Detect which cell encompasses the target text, then output its (x, y) center coordinate. 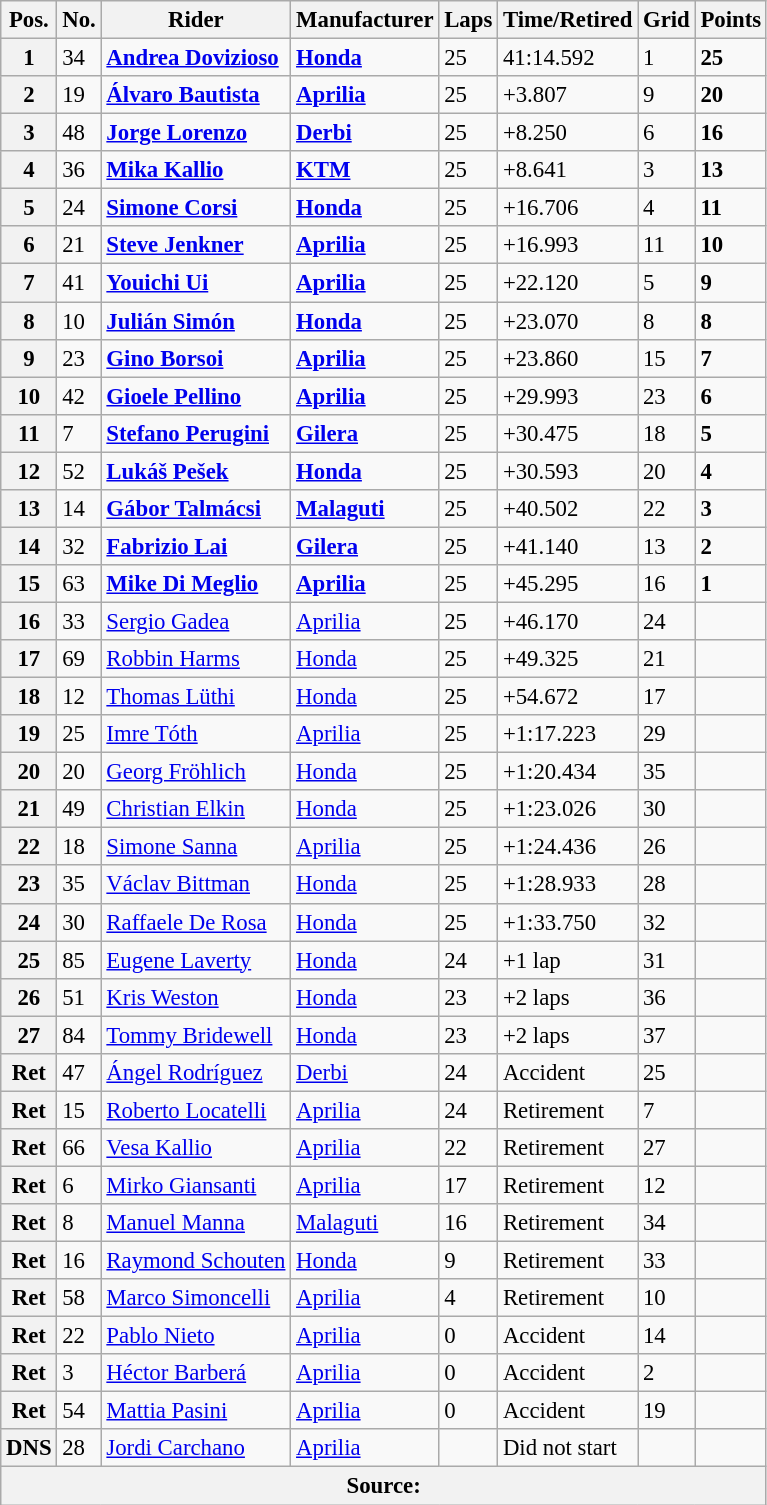
Georg Fröhlich (196, 772)
+3.807 (568, 95)
Points (730, 20)
Manuel Manna (196, 1223)
Time/Retired (568, 20)
+8.250 (568, 133)
Mika Kallio (196, 170)
+46.170 (568, 621)
85 (79, 960)
Roberto Locatelli (196, 1110)
63 (79, 584)
42 (79, 396)
Gioele Pellino (196, 396)
Eugene Laverty (196, 960)
+1:17.223 (568, 734)
Mirko Giansanti (196, 1185)
48 (79, 133)
31 (666, 960)
+1 lap (568, 960)
Fabrizio Lai (196, 546)
+54.672 (568, 697)
Mattia Pasini (196, 1411)
Václav Bittman (196, 885)
KTM (365, 170)
66 (79, 1148)
Raymond Schouten (196, 1261)
No. (79, 20)
Raffaele De Rosa (196, 922)
+30.593 (568, 471)
+1:24.436 (568, 847)
Simone Corsi (196, 208)
Did not start (568, 1449)
Mike Di Meglio (196, 584)
Manufacturer (365, 20)
Sergio Gadea (196, 621)
Pablo Nieto (196, 1336)
DNS (29, 1449)
Youichi Ui (196, 283)
Andrea Dovizioso (196, 58)
41 (79, 283)
Ángel Rodríguez (196, 1073)
+1:28.933 (568, 885)
54 (79, 1411)
Héctor Barberá (196, 1373)
Christian Elkin (196, 809)
+23.860 (568, 358)
Pos. (29, 20)
Imre Tóth (196, 734)
+16.706 (568, 208)
Marco Simoncelli (196, 1298)
37 (666, 1035)
+16.993 (568, 245)
Rider (196, 20)
Julián Simón (196, 321)
+45.295 (568, 584)
Jorge Lorenzo (196, 133)
+22.120 (568, 283)
Tommy Bridewell (196, 1035)
+49.325 (568, 659)
Kris Weston (196, 997)
Álvaro Bautista (196, 95)
+41.140 (568, 546)
+8.641 (568, 170)
Gino Borsoi (196, 358)
+40.502 (568, 509)
47 (79, 1073)
Vesa Kallio (196, 1148)
29 (666, 734)
+1:20.434 (568, 772)
Source: (384, 1486)
Stefano Perugini (196, 433)
Gábor Talmácsi (196, 509)
+30.475 (568, 433)
49 (79, 809)
+1:33.750 (568, 922)
84 (79, 1035)
Simone Sanna (196, 847)
52 (79, 471)
Laps (468, 20)
41:14.592 (568, 58)
+29.993 (568, 396)
+23.070 (568, 321)
+1:23.026 (568, 809)
58 (79, 1298)
Robbin Harms (196, 659)
51 (79, 997)
Thomas Lüthi (196, 697)
Lukáš Pešek (196, 471)
Jordi Carchano (196, 1449)
Steve Jenkner (196, 245)
69 (79, 659)
Grid (666, 20)
